For the text-containing cell, return its midpoint in [X, Y] coordinate format. 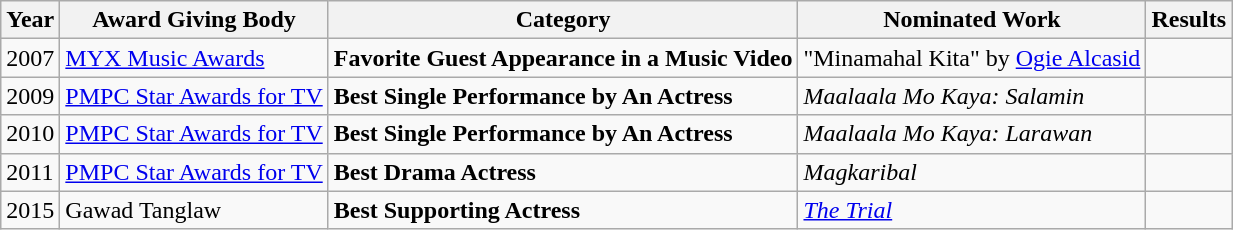
MYX Music Awards [194, 58]
Favorite Guest Appearance in a Music Video [563, 58]
Best Supporting Actress [563, 210]
2011 [30, 172]
2015 [30, 210]
Nominated Work [972, 20]
Gawad Tanglaw [194, 210]
Results [1189, 20]
Award Giving Body [194, 20]
2009 [30, 96]
"Minamahal Kita" by Ogie Alcasid [972, 58]
Year [30, 20]
Best Drama Actress [563, 172]
Maalaala Mo Kaya: Larawan [972, 134]
2007 [30, 58]
Maalaala Mo Kaya: Salamin [972, 96]
Magkaribal [972, 172]
The Trial [972, 210]
Category [563, 20]
2010 [30, 134]
